Determine the [X, Y] coordinate at the center of the cell enclosing the given text.  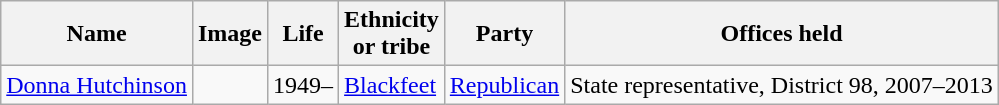
State representative, District 98, 2007–2013 [782, 85]
Republican [504, 85]
Party [504, 34]
Life [304, 34]
Blackfeet [392, 85]
Name [97, 34]
Ethnicityor tribe [392, 34]
1949– [304, 85]
Donna Hutchinson [97, 85]
Offices held [782, 34]
Image [230, 34]
